Return [x, y] of the center of cell containing provided text 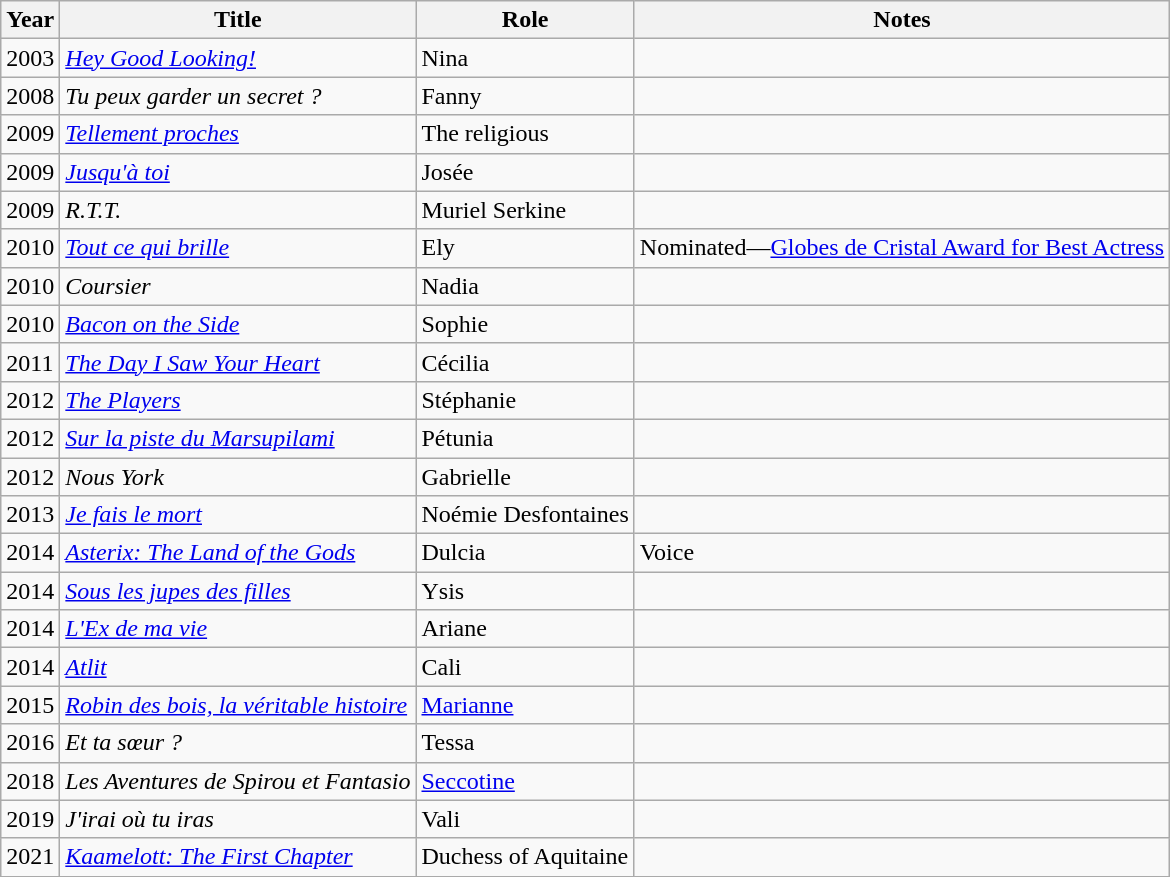
Cali [525, 667]
Nous York [238, 477]
2003 [30, 58]
Tellement proches [238, 134]
Les Aventures de Spirou et Fantasio [238, 781]
Muriel Serkine [525, 210]
The Players [238, 400]
Nominated—Globes de Cristal Award for Best Actress [902, 248]
Atlit [238, 667]
2011 [30, 362]
Year [30, 20]
The Day I Saw Your Heart [238, 362]
Hey Good Looking! [238, 58]
Et ta sœur ? [238, 743]
Vali [525, 819]
Ariane [525, 629]
Je fais le mort [238, 515]
2016 [30, 743]
J'irai où tu iras [238, 819]
The religious [525, 134]
Robin des bois, la véritable histoire [238, 705]
Pétunia [525, 438]
2018 [30, 781]
Josée [525, 172]
Kaamelott: The First Chapter [238, 857]
Sophie [525, 324]
Sous les jupes des filles [238, 591]
2013 [30, 515]
Seccotine [525, 781]
Nina [525, 58]
Notes [902, 20]
2008 [30, 96]
Tout ce qui brille [238, 248]
2021 [30, 857]
Dulcia [525, 553]
Asterix: The Land of the Gods [238, 553]
Tu peux garder un secret ? [238, 96]
Fanny [525, 96]
Voice [902, 553]
Sur la piste du Marsupilami [238, 438]
Role [525, 20]
Duchess of Aquitaine [525, 857]
Nadia [525, 286]
Title [238, 20]
Coursier [238, 286]
L'Ex de ma vie [238, 629]
Bacon on the Side [238, 324]
Cécilia [525, 362]
2015 [30, 705]
Noémie Desfontaines [525, 515]
Ely [525, 248]
Stéphanie [525, 400]
Gabrielle [525, 477]
Marianne [525, 705]
R.T.T. [238, 210]
Jusqu'à toi [238, 172]
Tessa [525, 743]
2019 [30, 819]
Ysis [525, 591]
